Pinpoint the cell where the given text exists, returning its (X, Y) midpoint coordinate. 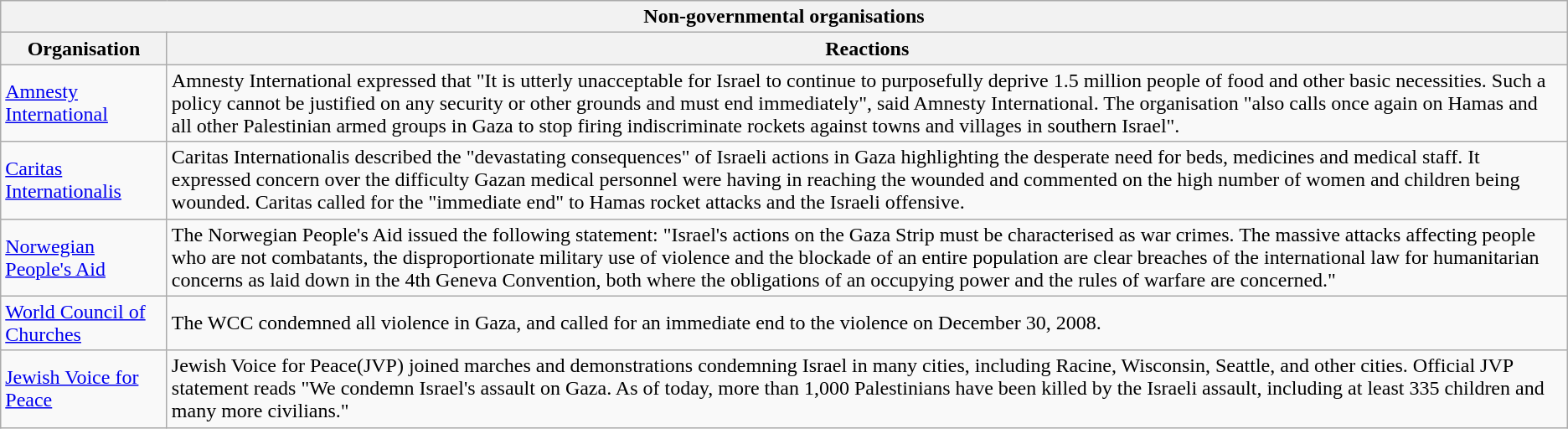
Amnesty International (84, 103)
Caritas Internationalis (84, 180)
Organisation (84, 49)
Jewish Voice for Peace (84, 389)
Reactions (867, 49)
Norwegian People's Aid (84, 257)
Non-governmental organisations (784, 17)
The WCC condemned all violence in Gaza, and called for an immediate end to the violence on December 30, 2008. (867, 323)
World Council of Churches (84, 323)
